Determine the (x, y) coordinate at the center of the cell enclosing the given text.  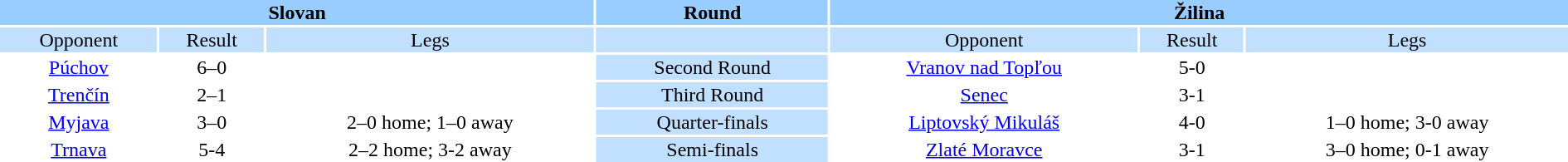
Third Round (712, 95)
Trenčín (79, 95)
2–2 home; 3-2 away (431, 150)
Trnava (79, 150)
5-4 (212, 150)
Žilina (1200, 12)
Slovan (297, 12)
3–0 home; 0-1 away (1407, 150)
Second Round (712, 67)
Púchov (79, 67)
1–0 home; 3-0 away (1407, 122)
5-0 (1191, 67)
Zlaté Moravce (984, 150)
Liptovský Mikuláš (984, 122)
Quarter-finals (712, 122)
Vranov nad Topľou (984, 67)
4-0 (1191, 122)
Round (712, 12)
Myjava (79, 122)
Semi-finals (712, 150)
3–0 (212, 122)
Senec (984, 95)
2–1 (212, 95)
6–0 (212, 67)
2–0 home; 1–0 away (431, 122)
